Return the (x, y) coordinate for the center point of the cell that contains the specified text.  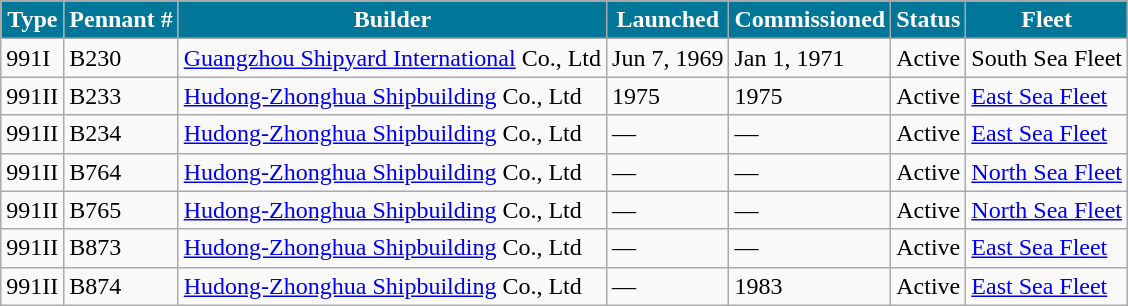
South Sea Fleet (1047, 58)
Type (32, 20)
Commissioned (810, 20)
Launched (668, 20)
Jan 1, 1971 (810, 58)
B873 (121, 248)
B874 (121, 286)
B765 (121, 210)
B230 (121, 58)
B764 (121, 172)
Status (928, 20)
991I (32, 58)
Pennant # (121, 20)
Guangzhou Shipyard International Co., Ltd (392, 58)
Builder (392, 20)
B233 (121, 96)
Fleet (1047, 20)
1983 (810, 286)
B234 (121, 134)
Jun 7, 1969 (668, 58)
